Capture the cell that displays the provided text and extract its [X, Y] central coordinate. 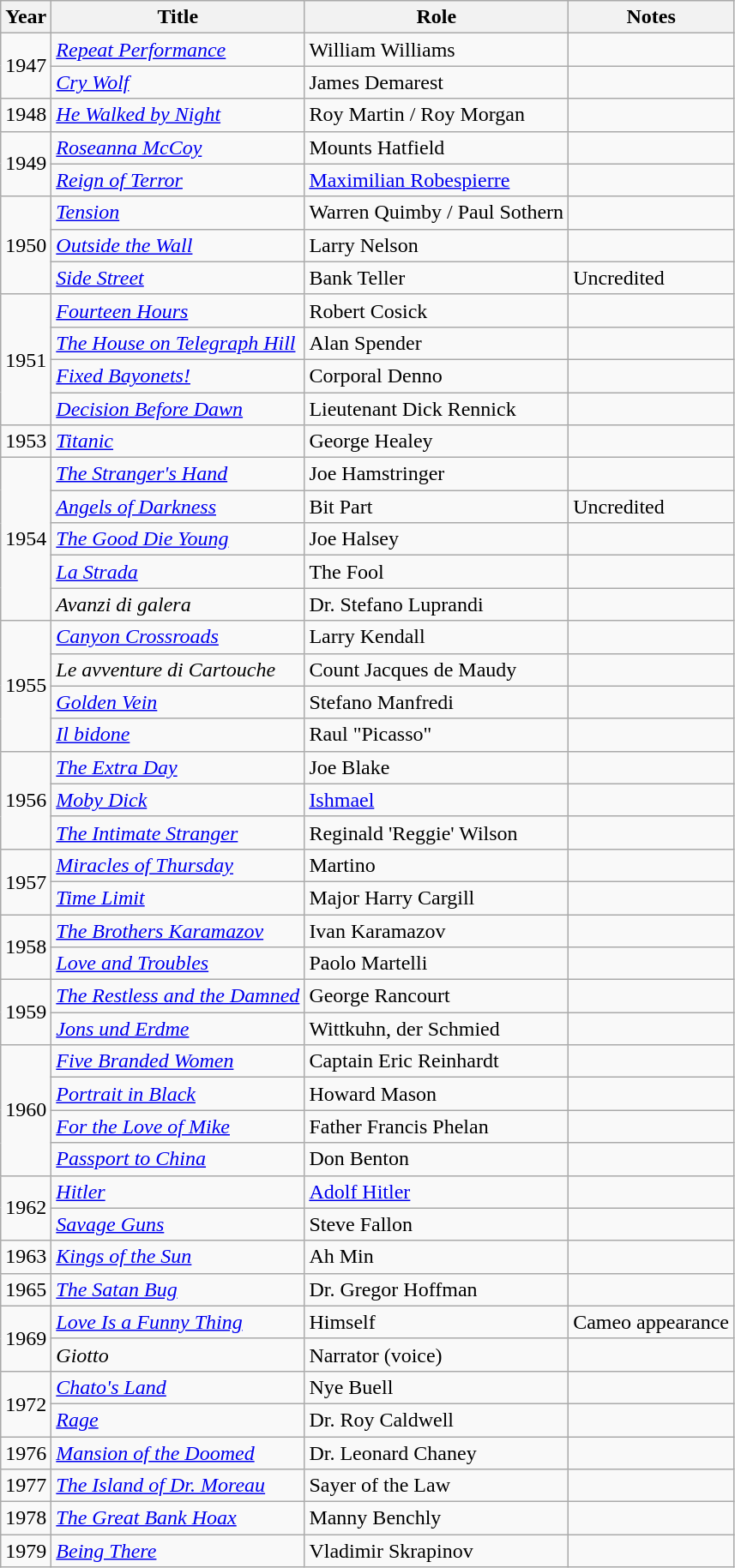
Roy Martin / Roy Morgan [437, 115]
Dr. Gregor Hoffman [437, 1289]
The Good Die Young [178, 539]
Larry Nelson [437, 245]
Fourteen Hours [178, 310]
Major Harry Cargill [437, 898]
Giotto [178, 1355]
1969 [26, 1338]
La Strada [178, 572]
Count Jacques de Maudy [437, 670]
Decision Before Dawn [178, 409]
Maximilian Robespierre [437, 180]
Larry Kendall [437, 637]
Joe Halsey [437, 539]
Manny Benchly [437, 1518]
Narrator (voice) [437, 1355]
Cry Wolf [178, 82]
The Fool [437, 572]
1949 [26, 164]
1956 [26, 800]
Captain Eric Reinhardt [437, 1061]
Bit Part [437, 507]
Adolf Hitler [437, 1192]
Sayer of the Law [437, 1486]
1962 [26, 1208]
Corporal Denno [437, 375]
Alan Spender [437, 343]
For the Love of Mike [178, 1126]
1977 [26, 1486]
Moby Dick [178, 800]
Avanzi di galera [178, 604]
1960 [26, 1110]
Il bidone [178, 735]
1955 [26, 686]
1954 [26, 539]
Miracles of Thursday [178, 865]
Dr. Roy Caldwell [437, 1420]
Year [26, 17]
Cameo appearance [652, 1322]
Love and Troubles [178, 964]
Joe Hamstringer [437, 474]
1965 [26, 1289]
The Extra Day [178, 767]
Rage [178, 1420]
Ishmael [437, 800]
1951 [26, 359]
1972 [26, 1403]
Steve Fallon [437, 1224]
Tension [178, 213]
Mounts Hatfield [437, 147]
Canyon Crossroads [178, 637]
Time Limit [178, 898]
1959 [26, 1012]
Martino [437, 865]
Robert Cosick [437, 310]
Father Francis Phelan [437, 1126]
Notes [652, 17]
Mansion of the Doomed [178, 1453]
He Walked by Night [178, 115]
Five Branded Women [178, 1061]
1950 [26, 245]
Roseanna McCoy [178, 147]
1947 [26, 66]
Chato's Land [178, 1387]
Reign of Terror [178, 180]
Jons und Erdme [178, 1029]
Wittkuhn, der Schmied [437, 1029]
Titanic [178, 442]
Reginald 'Reggie' Wilson [437, 832]
The Satan Bug [178, 1289]
Fixed Bayonets! [178, 375]
Lieutenant Dick Rennick [437, 409]
Portrait in Black [178, 1094]
Angels of Darkness [178, 507]
Himself [437, 1322]
The Island of Dr. Moreau [178, 1486]
Dr. Stefano Luprandi [437, 604]
1958 [26, 946]
William Williams [437, 50]
Repeat Performance [178, 50]
The Stranger's Hand [178, 474]
1957 [26, 881]
Kings of the Sun [178, 1257]
Golden Vein [178, 702]
The Intimate Stranger [178, 832]
The House on Telegraph Hill [178, 343]
Outside the Wall [178, 245]
Paolo Martelli [437, 964]
Raul "Picasso" [437, 735]
Howard Mason [437, 1094]
Joe Blake [437, 767]
Hitler [178, 1192]
Side Street [178, 278]
1978 [26, 1518]
Title [178, 17]
Role [437, 17]
Dr. Leonard Chaney [437, 1453]
Savage Guns [178, 1224]
1979 [26, 1551]
Being There [178, 1551]
1953 [26, 442]
The Great Bank Hoax [178, 1518]
The Brothers Karamazov [178, 930]
Stefano Manfredi [437, 702]
Nye Buell [437, 1387]
George Healey [437, 442]
Ivan Karamazov [437, 930]
George Rancourt [437, 996]
Love Is a Funny Thing [178, 1322]
Don Benton [437, 1159]
Passport to China [178, 1159]
Le avventure di Cartouche [178, 670]
Warren Quimby / Paul Sothern [437, 213]
The Restless and the Damned [178, 996]
James Demarest [437, 82]
Vladimir Skrapinov [437, 1551]
Ah Min [437, 1257]
1963 [26, 1257]
Bank Teller [437, 278]
1948 [26, 115]
1976 [26, 1453]
